Search for the cell housing the specified text and yield its (X, Y) center coordinate. 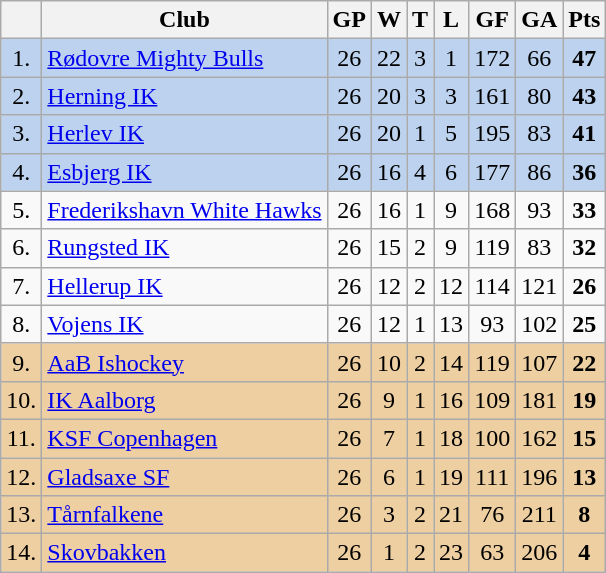
162 (540, 438)
12. (22, 477)
5. (22, 210)
41 (584, 134)
114 (492, 286)
206 (540, 553)
181 (540, 400)
7. (22, 286)
4. (22, 172)
161 (492, 96)
80 (540, 96)
111 (492, 477)
3. (22, 134)
177 (492, 172)
Herlev IK (184, 134)
Gladsaxe SF (184, 477)
W (388, 20)
Pts (584, 20)
86 (540, 172)
32 (584, 248)
T (420, 20)
8 (584, 515)
25 (584, 324)
100 (492, 438)
Hellerup IK (184, 286)
8. (22, 324)
7 (388, 438)
GA (540, 20)
IK Aalborg (184, 400)
76 (492, 515)
47 (584, 58)
Rødovre Mighty Bulls (184, 58)
5 (452, 134)
14. (22, 553)
21 (452, 515)
6. (22, 248)
63 (492, 553)
L (452, 20)
172 (492, 58)
66 (540, 58)
107 (540, 362)
18 (452, 438)
10. (22, 400)
Herning IK (184, 96)
36 (584, 172)
121 (540, 286)
1. (22, 58)
Skovbakken (184, 553)
43 (584, 96)
10 (388, 362)
Vojens IK (184, 324)
33 (584, 210)
14 (452, 362)
168 (492, 210)
11. (22, 438)
GF (492, 20)
2. (22, 96)
196 (540, 477)
195 (492, 134)
Frederikshavn White Hawks (184, 210)
Rungsted IK (184, 248)
Esbjerg IK (184, 172)
23 (452, 553)
211 (540, 515)
KSF Copenhagen (184, 438)
102 (540, 324)
GP (349, 20)
13. (22, 515)
AaB Ishockey (184, 362)
109 (492, 400)
Tårnfalkene (184, 515)
9. (22, 362)
Club (184, 20)
